Return (x, y) of the center of cell containing provided text 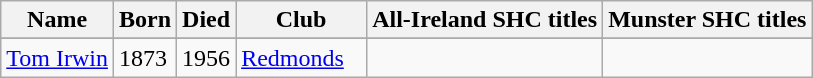
Redmonds (302, 58)
Born (144, 20)
Name (58, 20)
All-Ireland SHC titles (485, 20)
1956 (206, 58)
Munster SHC titles (708, 20)
Club (302, 20)
Tom Irwin (58, 58)
Died (206, 20)
1873 (144, 58)
